Pinpoint the cell where the given text exists, returning its [X, Y] midpoint coordinate. 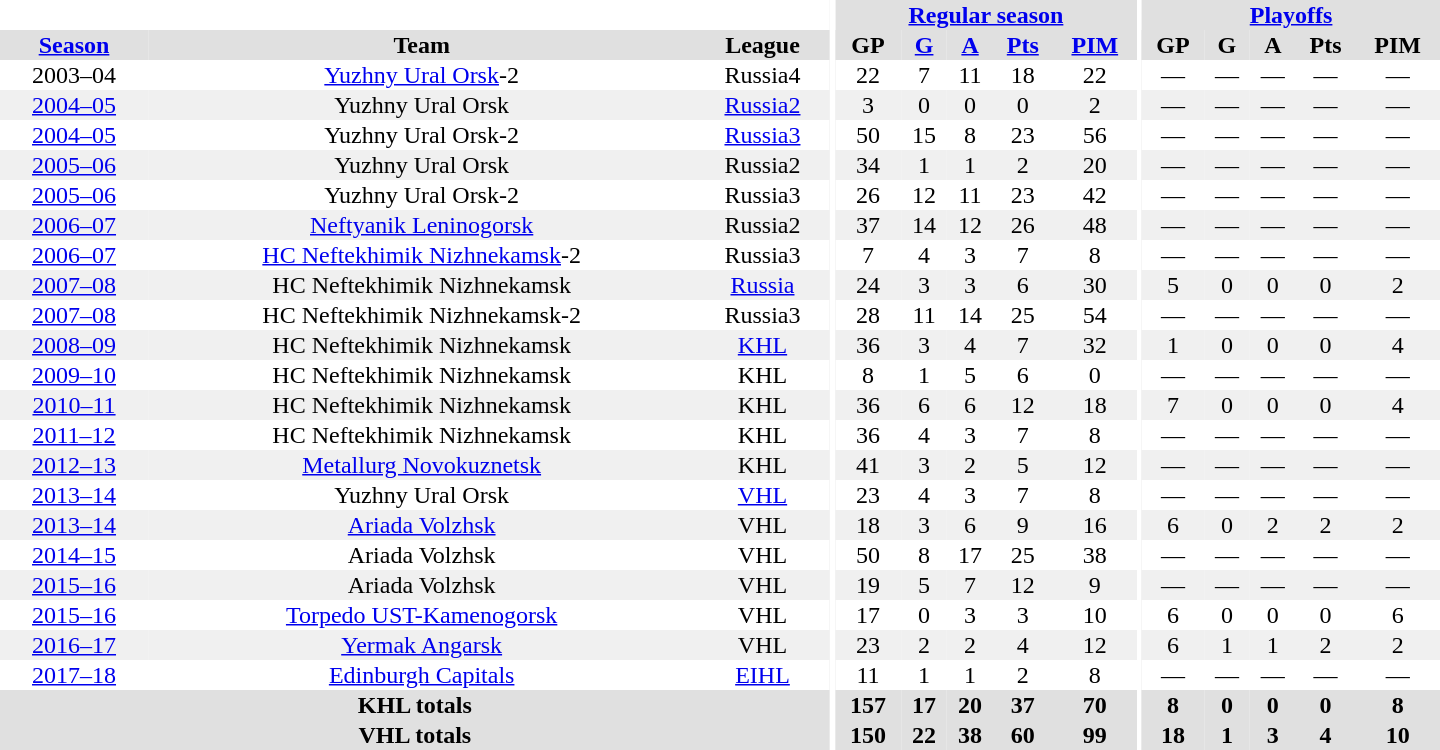
Season [74, 45]
41 [868, 465]
19 [868, 585]
60 [1023, 735]
Yermak Angarsk [422, 645]
150 [868, 735]
2012–13 [74, 465]
2008–09 [74, 345]
2014–15 [74, 555]
2017–18 [74, 675]
Edinburgh Capitals [422, 675]
16 [1095, 525]
Playoffs [1291, 15]
32 [1095, 345]
42 [1095, 195]
30 [1095, 285]
Neftyanik Leninogorsk [422, 225]
24 [868, 285]
2016–17 [74, 645]
2009–10 [74, 375]
2003–04 [74, 75]
54 [1095, 315]
EIHL [762, 675]
2010–11 [74, 405]
Torpedo UST-Kamenogorsk [422, 615]
League [762, 45]
15 [924, 135]
157 [868, 705]
Russia [762, 285]
Metallurg Novokuznetsk [422, 465]
Russia4 [762, 75]
VHL totals [415, 735]
Regular season [986, 15]
48 [1095, 225]
28 [868, 315]
56 [1095, 135]
34 [868, 165]
70 [1095, 705]
KHL totals [415, 705]
99 [1095, 735]
2011–12 [74, 435]
Team [422, 45]
